For the text-containing cell, return its midpoint in (X, Y) coordinate format. 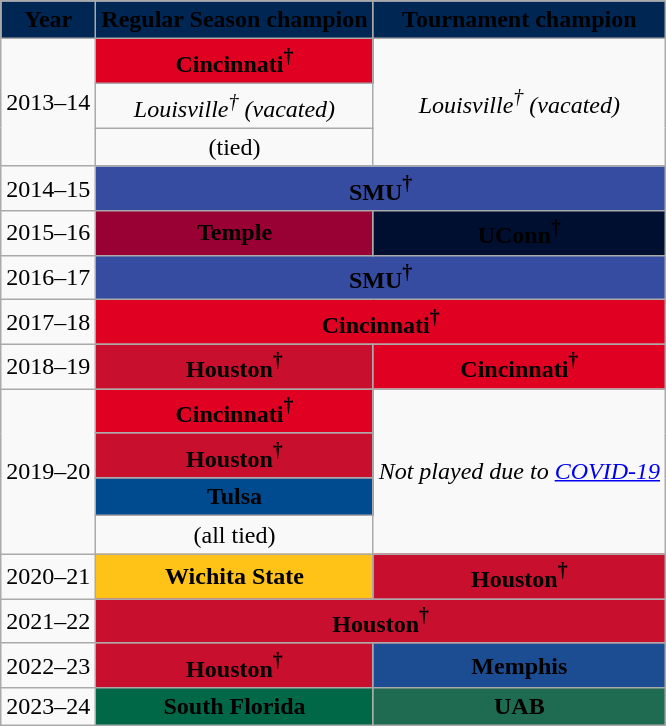
UConn† (519, 234)
Regular Season champion (234, 20)
2014–15 (48, 188)
2019–20 (48, 472)
Temple (234, 234)
2023–24 (48, 707)
2022–23 (48, 666)
Not played due to COVID-19 (519, 472)
2018–19 (48, 366)
Year (48, 20)
(all tied) (234, 535)
2013–14 (48, 102)
(tied) (234, 147)
South Florida (234, 707)
2021–22 (48, 622)
2016–17 (48, 278)
2017–18 (48, 322)
Tulsa (234, 497)
Tournament champion (519, 20)
Memphis (519, 666)
UAB (519, 707)
2020–21 (48, 576)
2015–16 (48, 234)
Wichita State (234, 576)
